Detect which cell encompasses the target text, then output its (x, y) center coordinate. 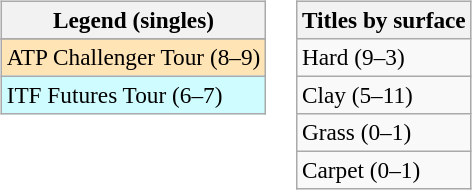
Clay (5–11) (384, 95)
Hard (9–3) (384, 57)
Legend (singles) (133, 20)
Titles by surface (384, 20)
ITF Futures Tour (6–7) (133, 95)
ATP Challenger Tour (8–9) (133, 57)
Grass (0–1) (384, 133)
Carpet (0–1) (384, 171)
